Find where the given text appears and provide that cell's center as [x, y] coordinate. 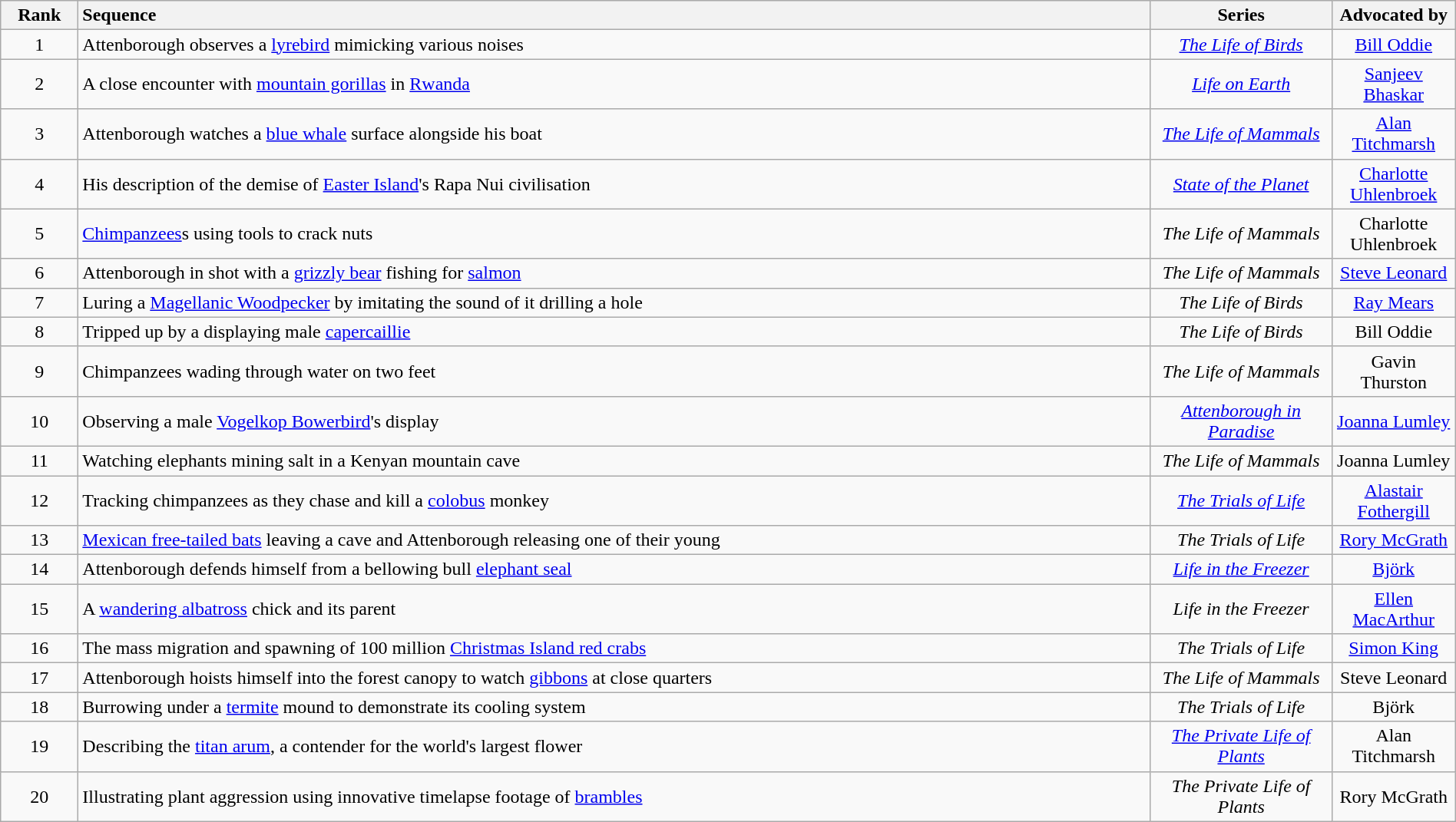
7 [40, 302]
Chimpanzeess using tools to crack nuts [614, 233]
Watching elephants mining salt in a Kenyan mountain cave [614, 461]
20 [40, 797]
Luring a Magellanic Woodpecker by imitating the sound of it drilling a hole [614, 302]
Attenborough in shot with a grizzly bear fishing for salmon [614, 273]
3 [40, 134]
Burrowing under a termite mound to demonstrate its cooling system [614, 707]
Ellen MacArthur [1393, 609]
14 [40, 569]
Simon King [1393, 649]
Attenborough observes a lyrebird mimicking various noises [614, 45]
17 [40, 678]
Ray Mears [1393, 302]
9 [40, 371]
Tripped up by a displaying male capercaillie [614, 332]
Advocated by [1393, 15]
Describing the titan arum, a contender for the world's largest flower [614, 746]
8 [40, 332]
A wandering albatross chick and its parent [614, 609]
13 [40, 540]
16 [40, 649]
Tracking chimpanzees as they chase and kill a colobus monkey [614, 500]
Chimpanzees wading through water on two feet [614, 371]
State of the Planet [1241, 184]
Attenborough hoists himself into the forest canopy to watch gibbons at close quarters [614, 678]
Sequence [614, 15]
Rank [40, 15]
11 [40, 461]
Illustrating plant aggression using innovative timelapse footage of brambles [614, 797]
Alastair Fothergill [1393, 500]
Observing a male Vogelkop Bowerbird's display [614, 421]
His description of the demise of Easter Island's Rapa Nui civilisation [614, 184]
18 [40, 707]
Sanjeev Bhaskar [1393, 84]
Attenborough in Paradise [1241, 421]
Life on Earth [1241, 84]
Attenborough defends himself from a bellowing bull elephant seal [614, 569]
Mexican free-tailed bats leaving a cave and Attenborough releasing one of their young [614, 540]
10 [40, 421]
The mass migration and spawning of 100 million Christmas Island red crabs [614, 649]
2 [40, 84]
5 [40, 233]
4 [40, 184]
6 [40, 273]
1 [40, 45]
Gavin Thurston [1393, 371]
Series [1241, 15]
Attenborough watches a blue whale surface alongside his boat [614, 134]
12 [40, 500]
A close encounter with mountain gorillas in Rwanda [614, 84]
15 [40, 609]
19 [40, 746]
